Capture the cell that displays the provided text and extract its [x, y] central coordinate. 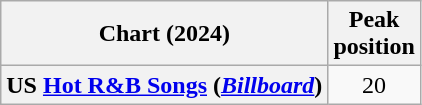
20 [374, 85]
US Hot R&B Songs (Billboard) [164, 85]
Chart (2024) [164, 34]
Peakposition [374, 34]
